For the text-containing cell, return its midpoint in (x, y) coordinate format. 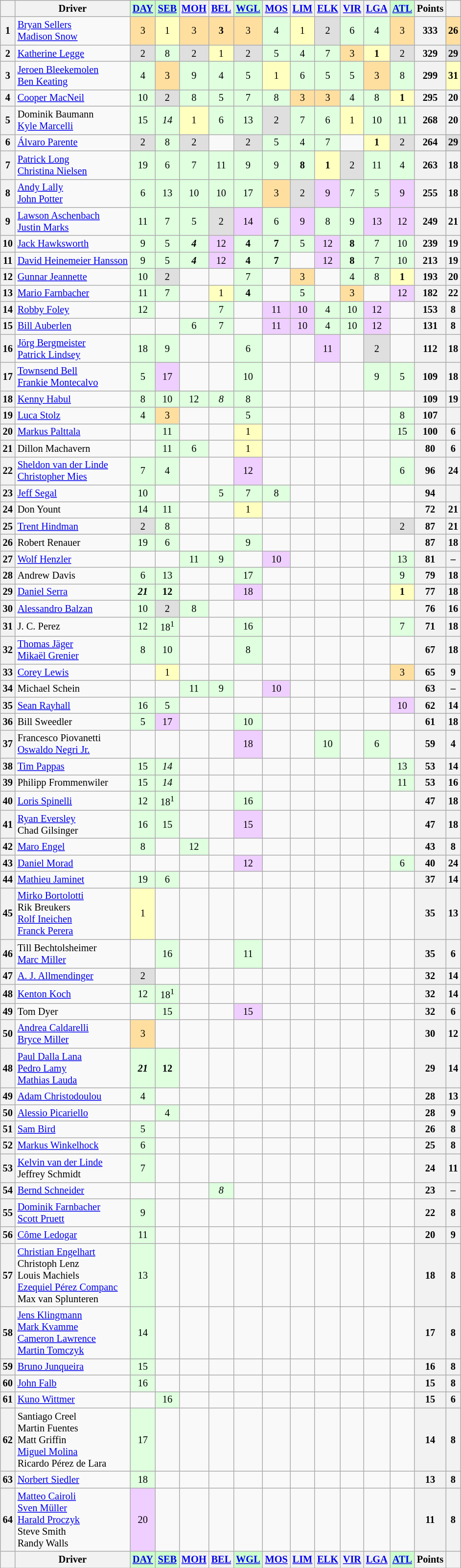
Michael Schein (72, 689)
Mirko Bortolotti Rik Breukers Rolf Ineichen Franck Perera (72, 913)
77 (430, 592)
295 (430, 98)
Townsend Bell Frankie Montecalvo (72, 376)
Matteo Cairoli Sven Müller Harald Proczyk Steve Smith Randy Walls (72, 1520)
Kenny Habul (72, 399)
Daniel Morad (72, 863)
Dominik Baumann Kyle Marcelli (72, 120)
Adam Christodoulou (72, 1096)
Lawson Aschenbach Justin Marks (72, 221)
Alessio Picariello (72, 1113)
329 (430, 53)
Alessandro Balzan (72, 608)
Kelvin van der Linde Jeffrey Schmidt (72, 1168)
60 (8, 1383)
27 (8, 559)
Corey Lewis (72, 672)
96 (430, 471)
Markus Winkelhock (72, 1146)
Bill Auberlen (72, 326)
182 (430, 293)
112 (430, 349)
Dominik Farnbacher Scott Pruett (72, 1213)
Christian Engelhart Christoph Lenz Louis Machiels Ezequiel Pérez Companc Max van Splunteren (72, 1275)
Álvaro Parente (72, 142)
52 (8, 1146)
Andrea Caldarelli Bryce Miller (72, 1034)
Loris Spinelli (72, 801)
264 (430, 142)
Mathieu Jaminet (72, 880)
263 (430, 165)
Tom Dyer (72, 1011)
64 (8, 1520)
Kuno Wittmer (72, 1400)
Norbert Siedler (72, 1480)
Santiago Creel Martin Fuentes Matt Griffin Miguel Molina Ricardo Pérez de Lara (72, 1440)
38 (8, 767)
Mario Farnbacher (72, 293)
Luca Stolz (72, 416)
Bill Sweedler (72, 722)
A. J. Allmendinger (72, 976)
46 (8, 954)
249 (430, 221)
Daniel Serra (72, 592)
Côme Ledogar (72, 1235)
333 (430, 31)
J. C. Perez (72, 627)
39 (8, 783)
Bruno Junqueira (72, 1367)
Jens Klingmann Mark Kvamme Cameron Lawrence Martin Tomczyk (72, 1333)
Sam Bird (72, 1129)
Jeff Segal (72, 493)
Robert Renauer (72, 542)
45 (8, 913)
Dillon Machavern (72, 448)
239 (430, 244)
299 (430, 75)
41 (8, 824)
Sheldon van der Linde Christopher Mies (72, 471)
Francesco Piovanetti Oswaldo Negri Jr. (72, 744)
Maro Engel (72, 846)
Patrick Long Christina Nielsen (72, 165)
Till Bechtolsheimer Marc Miller (72, 954)
Don Yount (72, 510)
79 (430, 576)
42 (8, 846)
76 (430, 608)
67 (430, 650)
John Falb (72, 1383)
Ryan Eversley Chad Gilsinger (72, 824)
58 (8, 1333)
Jack Hawksworth (72, 244)
255 (430, 193)
107 (430, 416)
56 (8, 1235)
Wolf Henzler (72, 559)
Andy Lally John Potter (72, 193)
131 (430, 326)
55 (8, 1213)
Trent Hindman (72, 526)
57 (8, 1275)
54 (8, 1191)
72 (430, 510)
Jörg Bergmeister Patrick Lindsey (72, 349)
34 (8, 689)
Sean Rayhall (72, 705)
Tim Pappas (72, 767)
81 (430, 559)
Robby Foley (72, 310)
Bernd Schneider (72, 1191)
100 (430, 432)
Andrew Davis (72, 576)
Katherine Legge (72, 53)
268 (430, 120)
51 (8, 1129)
80 (430, 448)
213 (430, 260)
Jeroen Bleekemolen Ben Keating (72, 75)
94 (430, 493)
65 (430, 672)
Cooper MacNeil (72, 98)
153 (430, 310)
36 (8, 722)
Philipp Frommenwiler (72, 783)
193 (430, 277)
44 (8, 880)
33 (8, 672)
Gunnar Jeannette (72, 277)
Markus Palttala (72, 432)
Kenton Koch (72, 994)
David Heinemeier Hansson (72, 260)
71 (430, 627)
Paul Dalla Lana Pedro Lamy Mathias Lauda (72, 1068)
Bryan Sellers Madison Snow (72, 31)
Thomas Jäger Mikaël Grenier (72, 650)
